Pinpoint the cell where the given text exists, returning its (x, y) midpoint coordinate. 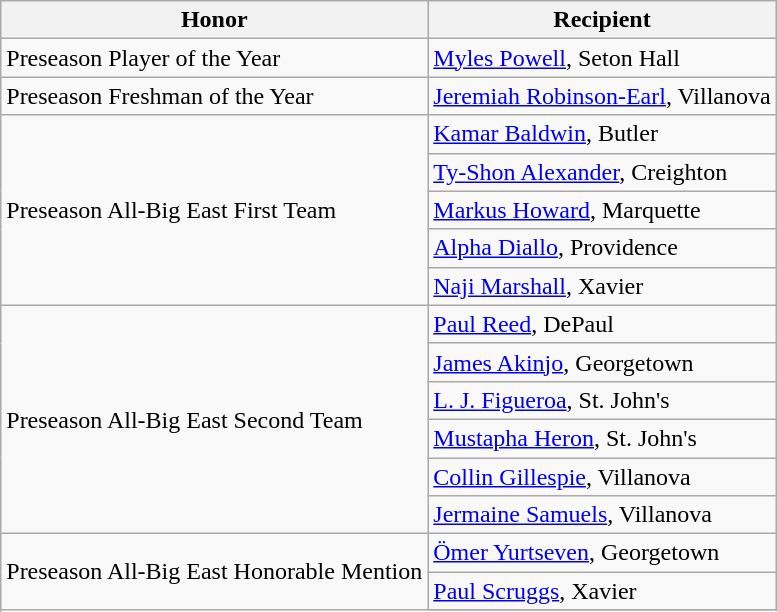
Honor (214, 20)
Markus Howard, Marquette (602, 210)
Jermaine Samuels, Villanova (602, 515)
L. J. Figueroa, St. John's (602, 400)
Paul Reed, DePaul (602, 324)
Collin Gillespie, Villanova (602, 477)
Kamar Baldwin, Butler (602, 134)
Preseason Player of the Year (214, 58)
Mustapha Heron, St. John's (602, 438)
Recipient (602, 20)
Preseason All-Big East Second Team (214, 419)
Ty-Shon Alexander, Creighton (602, 172)
Paul Scruggs, Xavier (602, 591)
Naji Marshall, Xavier (602, 286)
James Akinjo, Georgetown (602, 362)
Preseason All-Big East Honorable Mention (214, 572)
Jeremiah Robinson-Earl, Villanova (602, 96)
Ömer Yurtseven, Georgetown (602, 553)
Myles Powell, Seton Hall (602, 58)
Preseason All-Big East First Team (214, 210)
Preseason Freshman of the Year (214, 96)
Alpha Diallo, Providence (602, 248)
